Capture the cell that displays the provided text and extract its (x, y) central coordinate. 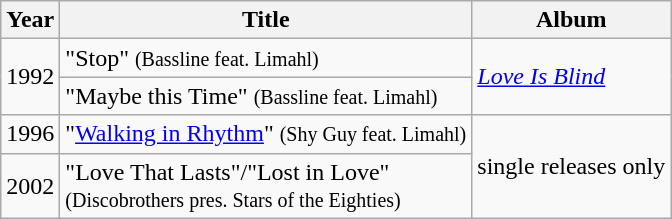
1992 (30, 77)
Album (572, 20)
"Maybe this Time" (Bassline feat. Limahl) (266, 96)
Title (266, 20)
"Walking in Rhythm" (Shy Guy feat. Limahl) (266, 134)
2002 (30, 186)
Year (30, 20)
1996 (30, 134)
"Stop" (Bassline feat. Limahl) (266, 58)
single releases only (572, 166)
"Love That Lasts"/"Lost in Love" (Discobrothers pres. Stars of the Eighties) (266, 186)
Love Is Blind (572, 77)
